Provide the (X, Y) coordinate of the cell's center where the given text is located.  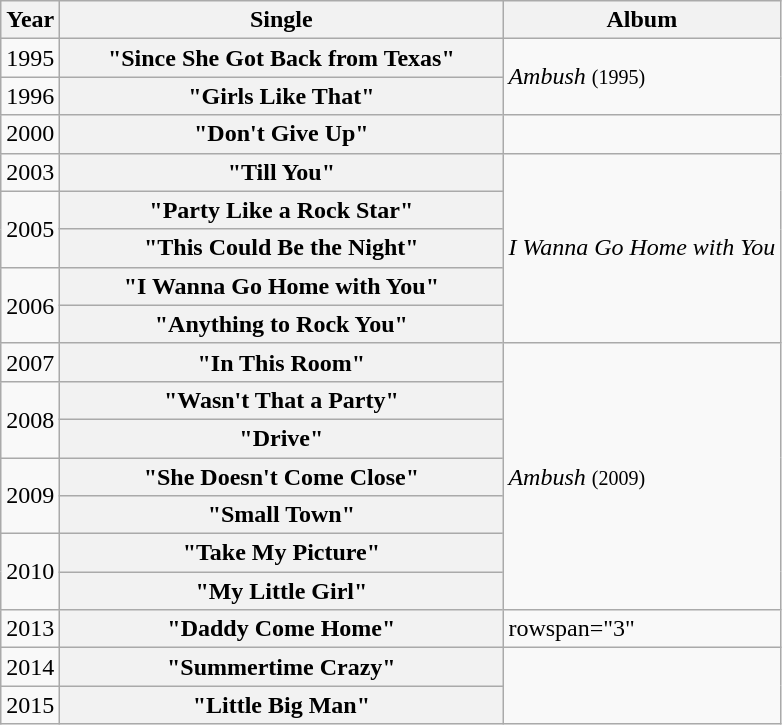
"Till You" (282, 172)
"Wasn't That a Party" (282, 400)
"Little Big Man" (282, 705)
"Daddy Come Home" (282, 629)
"Don't Give Up" (282, 134)
"I Wanna Go Home with You" (282, 286)
"Small Town" (282, 515)
2005 (30, 229)
"This Could Be the Night" (282, 248)
1995 (30, 58)
Single (282, 20)
Album (642, 20)
"Girls Like That" (282, 96)
Ambush (1995) (642, 77)
"Since She Got Back from Texas" (282, 58)
2010 (30, 572)
2015 (30, 705)
"Summertime Crazy" (282, 667)
1996 (30, 96)
2000 (30, 134)
"Party Like a Rock Star" (282, 210)
"My Little Girl" (282, 591)
2006 (30, 305)
"Take My Picture" (282, 553)
2009 (30, 496)
"Anything to Rock You" (282, 324)
I Wanna Go Home with You (642, 248)
"Drive" (282, 438)
Year (30, 20)
"She Doesn't Come Close" (282, 477)
2003 (30, 172)
"In This Room" (282, 362)
rowspan="3" (642, 629)
2007 (30, 362)
2014 (30, 667)
2008 (30, 419)
2013 (30, 629)
Ambush (2009) (642, 476)
